Locate the cell with the specified text and output its (x, y) center coordinate. 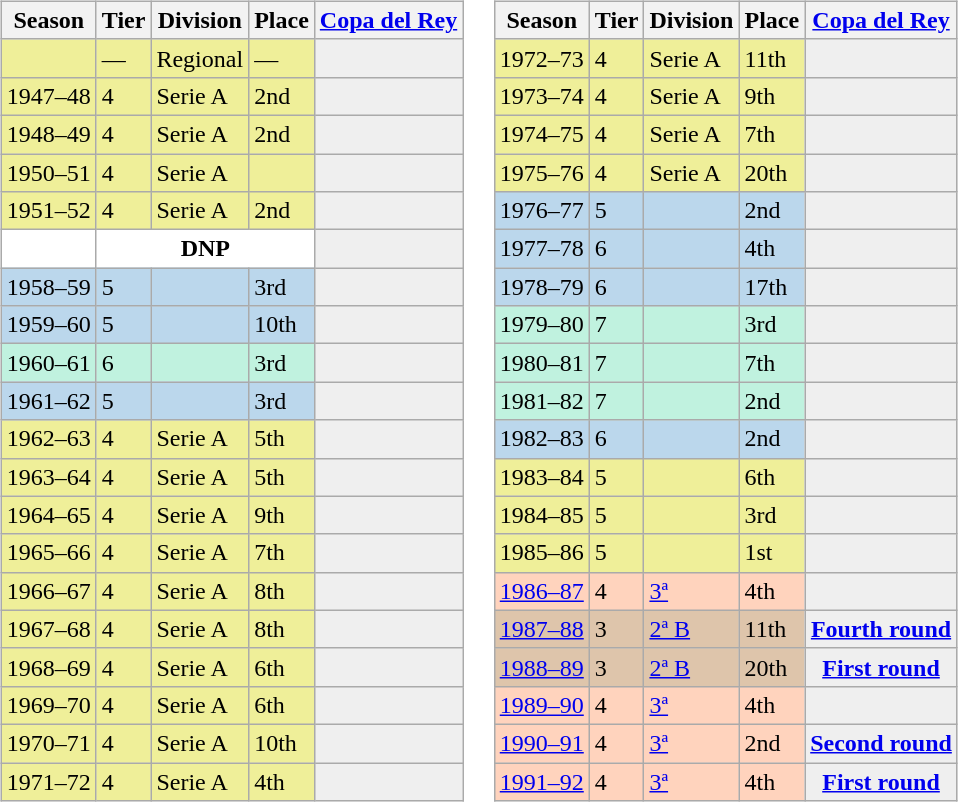
1985–86 (542, 553)
1981–82 (542, 401)
1969–70 (48, 705)
1967–68 (48, 629)
Second round (882, 743)
1961–62 (48, 401)
1989–90 (542, 705)
1983–84 (542, 477)
1972–73 (542, 58)
1951–52 (48, 211)
17th (772, 287)
1978–79 (542, 287)
1963–64 (48, 477)
1991–92 (542, 781)
1973–74 (542, 96)
1976–77 (542, 211)
1950–51 (48, 173)
1979–80 (542, 325)
1965–66 (48, 553)
1974–75 (542, 134)
1966–67 (48, 591)
1988–89 (542, 667)
1984–85 (542, 515)
1947–48 (48, 96)
1982–83 (542, 439)
1971–72 (48, 781)
Regional (200, 58)
1959–60 (48, 325)
1958–59 (48, 287)
1977–78 (542, 249)
1968–69 (48, 667)
1975–76 (542, 173)
1st (772, 553)
1964–65 (48, 515)
DNP (205, 249)
1948–49 (48, 134)
1986–87 (542, 591)
1960–61 (48, 363)
1970–71 (48, 743)
1990–91 (542, 743)
1980–81 (542, 363)
1987–88 (542, 629)
Fourth round (882, 629)
1962–63 (48, 439)
